Determine the [x, y] coordinate at the center of the cell enclosing the given text.  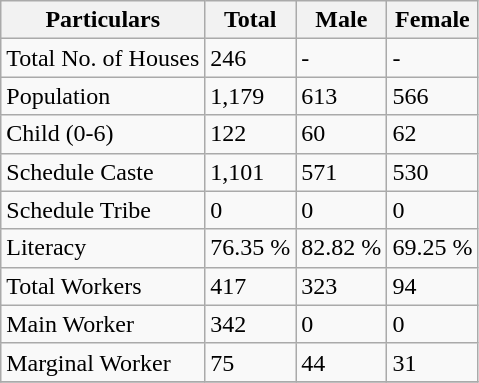
Particulars [103, 20]
75 [250, 362]
44 [342, 362]
Total Workers [103, 286]
Male [342, 20]
82.82 % [342, 248]
Schedule Caste [103, 172]
76.35 % [250, 248]
1,179 [250, 96]
417 [250, 286]
Female [432, 20]
Literacy [103, 248]
323 [342, 286]
Marginal Worker [103, 362]
530 [432, 172]
Child (0-6) [103, 134]
Schedule Tribe [103, 210]
566 [432, 96]
94 [432, 286]
1,101 [250, 172]
69.25 % [432, 248]
246 [250, 58]
62 [432, 134]
613 [342, 96]
342 [250, 324]
31 [432, 362]
60 [342, 134]
Total [250, 20]
Main Worker [103, 324]
122 [250, 134]
571 [342, 172]
Total No. of Houses [103, 58]
Population [103, 96]
